Pinpoint the cell where the given text exists, returning its (X, Y) midpoint coordinate. 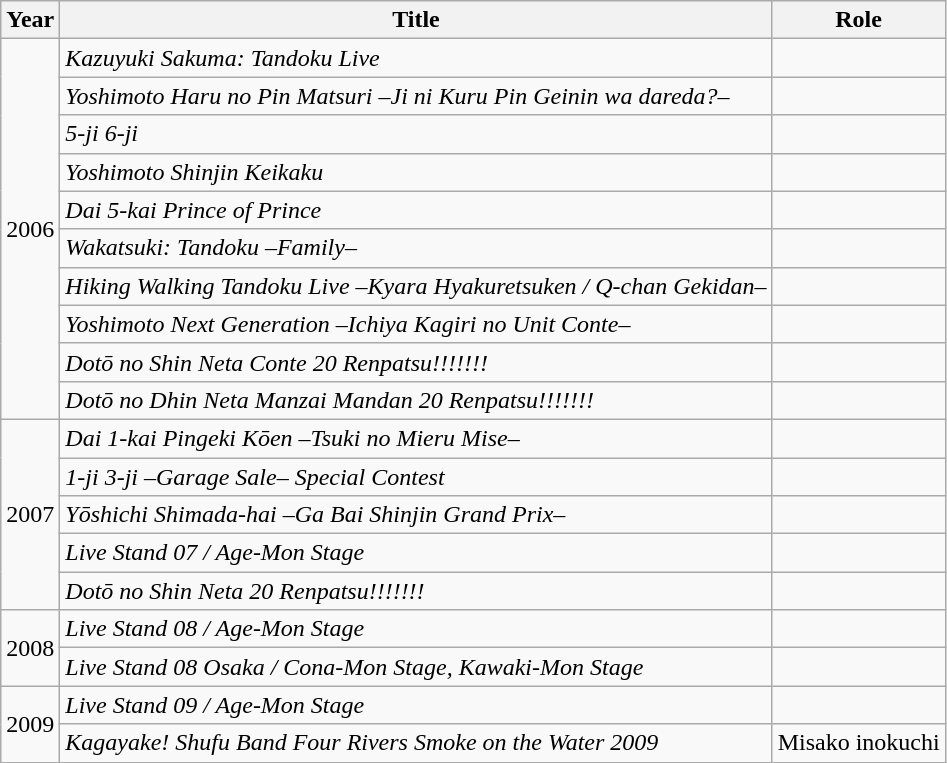
Live Stand 08 Osaka / Cona-Mon Stage, Kawaki-Mon Stage (416, 667)
2008 (30, 648)
Kagayake! Shufu Band Four Rivers Smoke on the Water 2009 (416, 743)
Dai 5-kai Prince of Prince (416, 210)
Live Stand 07 / Age-Mon Stage (416, 553)
Dotō no Dhin Neta Manzai Mandan 20 Renpatsu!!!!!!! (416, 400)
2006 (30, 230)
Yōshichi Shimada-hai –Ga Bai Shinjin Grand Prix– (416, 515)
Title (416, 20)
1-ji 3-ji –Garage Sale– Special Contest (416, 477)
Yoshimoto Next Generation –Ichiya Kagiri no Unit Conte– (416, 324)
Wakatsuki: Tandoku –Family– (416, 248)
Misako inokuchi (858, 743)
Role (858, 20)
Live Stand 08 / Age-Mon Stage (416, 629)
2007 (30, 514)
Yoshimoto Shinjin Keikaku (416, 172)
2009 (30, 724)
Dai 1-kai Pingeki Kōen –Tsuki no Mieru Mise– (416, 438)
Year (30, 20)
5-ji 6-ji (416, 134)
Dotō no Shin Neta 20 Renpatsu!!!!!!! (416, 591)
Kazuyuki Sakuma: Tandoku Live (416, 58)
Dotō no Shin Neta Conte 20 Renpatsu!!!!!!! (416, 362)
Hiking Walking Tandoku Live –Kyara Hyakuretsuken / Q-chan Gekidan– (416, 286)
Live Stand 09 / Age-Mon Stage (416, 705)
Yoshimoto Haru no Pin Matsuri –Ji ni Kuru Pin Geinin wa dareda?– (416, 96)
